Detect which cell encompasses the target text, then output its (x, y) center coordinate. 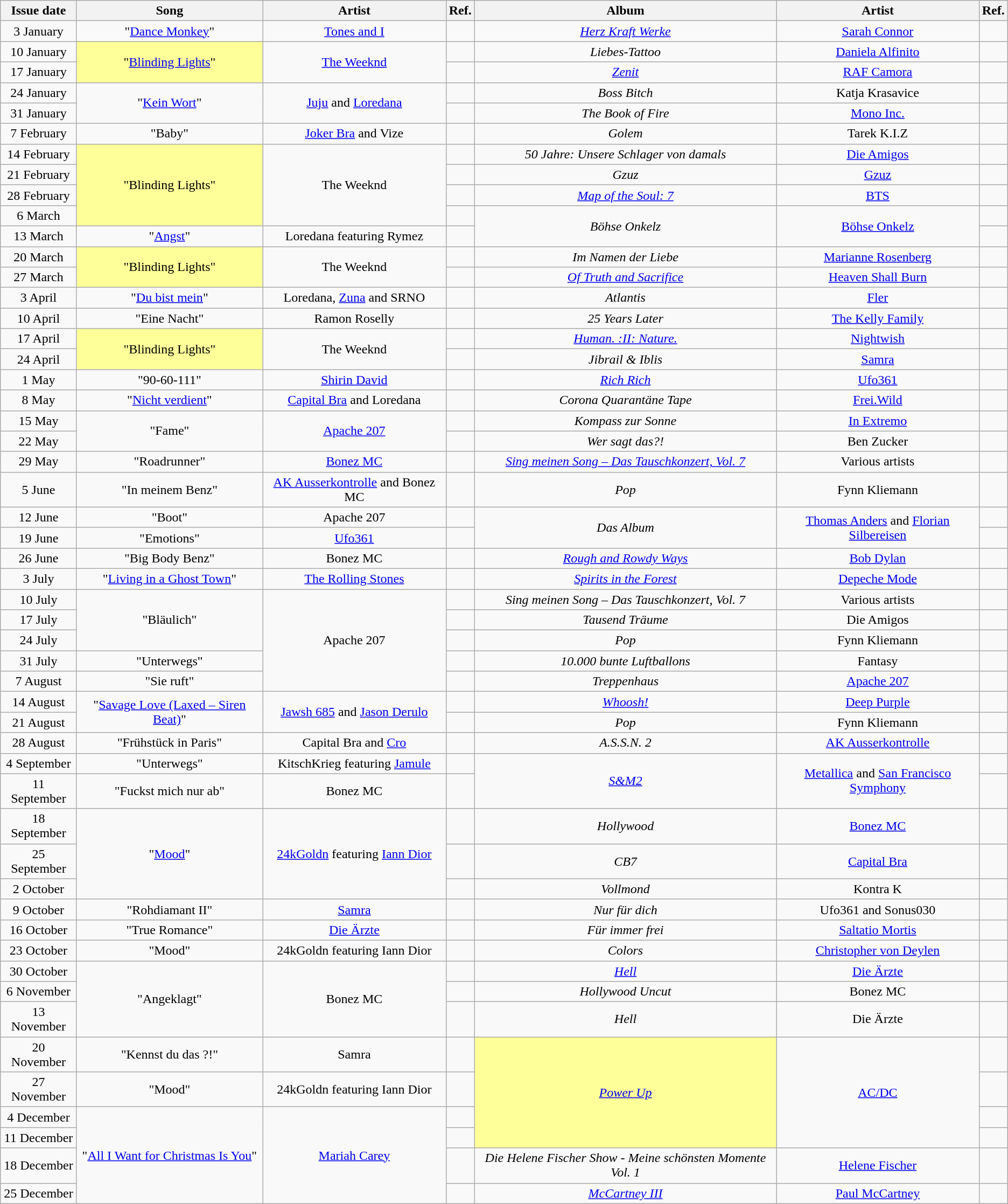
"Roadrunner" (169, 462)
31 January (39, 113)
Christopher von Deylen (878, 950)
Metallica and San Francisco Symphony (878, 781)
7 February (39, 134)
"Emotions" (169, 538)
16 October (39, 930)
50 Jahre: Unsere Schlager von damals (625, 154)
20 March (39, 257)
Depeche Mode (878, 579)
10 April (39, 318)
Nur für dich (625, 909)
Tarek K.I.Z (878, 134)
Song (169, 11)
Whoosh! (625, 702)
Capital Bra and Cro (354, 743)
AK Ausserkontrolle and Bonez MC (354, 489)
"In meinem Benz" (169, 489)
22 May (39, 441)
Jawsh 685 and Jason Derulo (354, 712)
Map of the Soul: 7 (625, 195)
10 July (39, 600)
"Angst" (169, 236)
Ramon Roselly (354, 318)
"Bläulich" (169, 620)
31 July (39, 661)
6 March (39, 215)
17 July (39, 620)
"Kennst du das ?!" (169, 1055)
28 February (39, 195)
BTS (878, 195)
Heaven Shall Burn (878, 277)
"True Romance" (169, 930)
"Sie ruft" (169, 681)
AC/DC (878, 1092)
5 June (39, 489)
Issue date (39, 11)
25 Years Later (625, 318)
Vollmond (625, 889)
S&M2 (625, 781)
Shirin David (354, 380)
11 December (39, 1138)
29 May (39, 462)
The Kelly Family (878, 318)
Atlantis (625, 298)
17 April (39, 339)
1 May (39, 380)
"Fame" (169, 431)
Sarah Connor (878, 31)
20 November (39, 1055)
Golem (625, 134)
13 November (39, 1019)
Rich Rich (625, 380)
Hollywood (625, 826)
Liebes-Tattoo (625, 52)
RAF Camora (878, 72)
24 July (39, 641)
"Eine Nacht" (169, 318)
14 August (39, 702)
28 August (39, 743)
In Extremo (878, 421)
Deep Purple (878, 702)
18 December (39, 1166)
11 September (39, 791)
Thomas Anders and Florian Silbereisen (878, 527)
6 November (39, 992)
23 October (39, 950)
21 August (39, 722)
"Baby" (169, 134)
Tones and I (354, 31)
"Nicht verdient" (169, 400)
"90-60-111" (169, 380)
Kontra K (878, 889)
3 April (39, 298)
CB7 (625, 861)
30 October (39, 971)
Juju and Loredana (354, 103)
18 September (39, 826)
"Rohdiamant II" (169, 909)
"Living in a Ghost Town" (169, 579)
17 January (39, 72)
"Savage Love (Laxed – Siren Beat)" (169, 712)
Saltatio Mortis (878, 930)
Kompass zur Sonne (625, 421)
Of Truth and Sacrifice (625, 277)
Daniela Alfinito (878, 52)
Capital Bra (878, 861)
7 August (39, 681)
"Big Body Benz" (169, 558)
Treppenhaus (625, 681)
Ben Zucker (878, 441)
10 January (39, 52)
Capital Bra and Loredana (354, 400)
Mono Inc. (878, 113)
"Boot" (169, 517)
Paul McCartney (878, 1193)
21 February (39, 175)
Loredana, Zuna and SRNO (354, 298)
McCartney III (625, 1193)
KitschKrieg featuring Jamule (354, 763)
24 January (39, 93)
"Du bist mein" (169, 298)
12 June (39, 517)
AK Ausserkontrolle (878, 743)
26 June (39, 558)
10.000 bunte Luftballons (625, 661)
Marianne Rosenberg (878, 257)
Fler (878, 298)
9 October (39, 909)
A.S.S.N. 2 (625, 743)
Colors (625, 950)
Jibrail & Iblis (625, 359)
4 September (39, 763)
27 March (39, 277)
Hollywood Uncut (625, 992)
4 December (39, 1117)
Tausend Träume (625, 620)
"Frühstück in Paris" (169, 743)
Power Up (625, 1092)
3 July (39, 579)
Fantasy (878, 661)
The Rolling Stones (354, 579)
Album (625, 11)
Ufo361 and Sonus030 (878, 909)
The Book of Fire (625, 113)
25 September (39, 861)
"All I Want for Christmas Is You" (169, 1155)
Spirits in the Forest (625, 579)
Frei.Wild (878, 400)
3 January (39, 31)
"Dance Monkey" (169, 31)
Nightwish (878, 339)
"Fuckst mich nur ab" (169, 791)
Rough and Rowdy Ways (625, 558)
Für immer frei (625, 930)
Joker Bra and Vize (354, 134)
13 March (39, 236)
24 April (39, 359)
Human. :II: Nature. (625, 339)
Im Namen der Liebe (625, 257)
Mariah Carey (354, 1155)
27 November (39, 1089)
2 October (39, 889)
8 May (39, 400)
14 February (39, 154)
Loredana featuring Rymez (354, 236)
19 June (39, 538)
Zenit (625, 72)
Das Album (625, 527)
Boss Bitch (625, 93)
Katja Krasavice (878, 93)
Corona Quarantäne Tape (625, 400)
Die Helene Fischer Show - Meine schönsten Momente Vol. 1 (625, 1166)
Helene Fischer (878, 1166)
Herz Kraft Werke (625, 31)
15 May (39, 421)
Bob Dylan (878, 558)
"Kein Wort" (169, 103)
Wer sagt das?! (625, 441)
25 December (39, 1193)
"Angeklagt" (169, 999)
